Find where the given text appears and provide that cell's center as [x, y] coordinate. 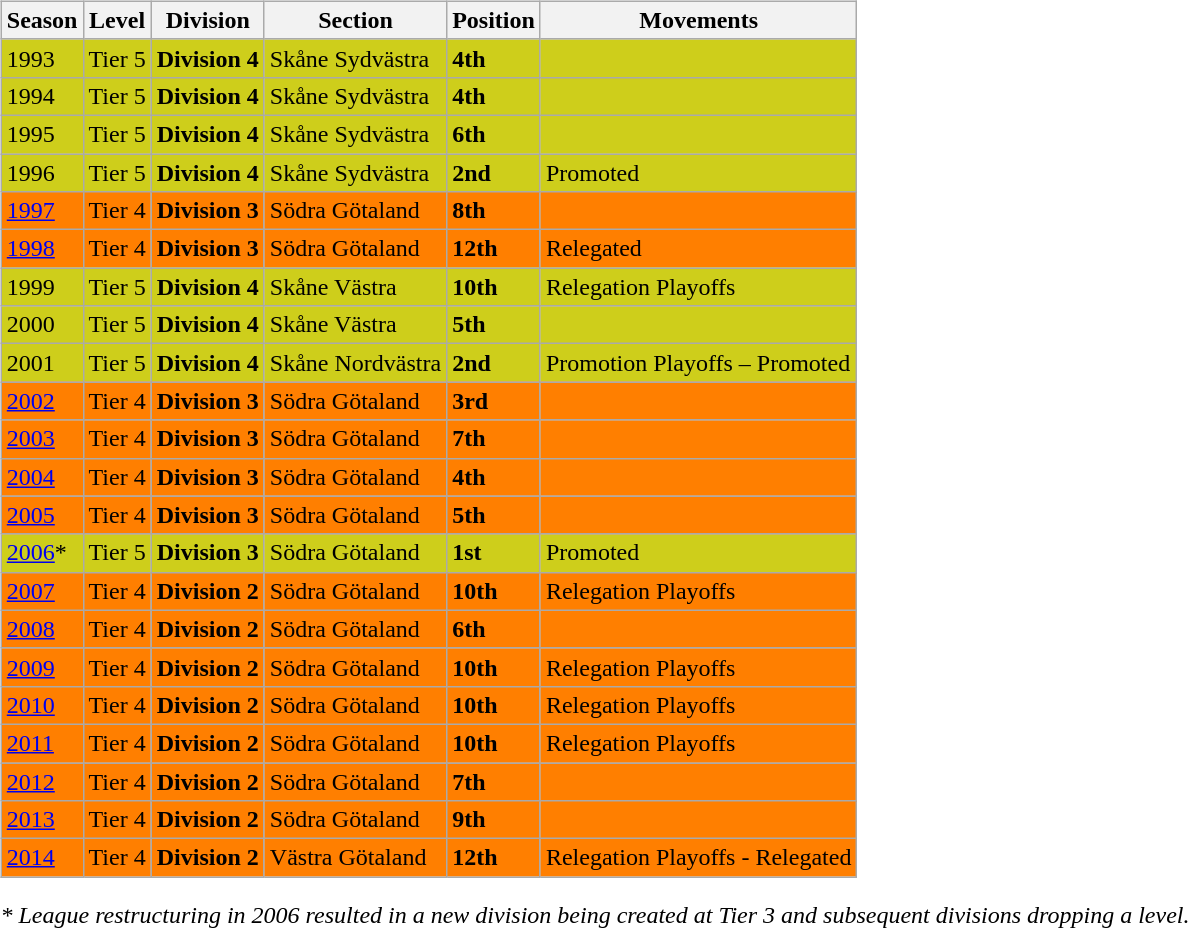
2005 [42, 515]
Section [355, 20]
1999 [42, 287]
Division [208, 20]
Position [494, 20]
2001 [42, 363]
1996 [42, 173]
Västra Götaland [355, 858]
2013 [42, 820]
2014 [42, 858]
1995 [42, 134]
Level [117, 20]
Season [42, 20]
2004 [42, 477]
9th [494, 820]
1st [494, 553]
2009 [42, 667]
2012 [42, 781]
Movements [698, 20]
2011 [42, 743]
2010 [42, 705]
2003 [42, 439]
1998 [42, 249]
1994 [42, 96]
Promotion Playoffs – Promoted [698, 363]
Relegation Playoffs - Relegated [698, 858]
2007 [42, 591]
Relegated [698, 249]
1993 [42, 58]
2008 [42, 629]
8th [494, 211]
3rd [494, 401]
2002 [42, 401]
2006* [42, 553]
2000 [42, 325]
1997 [42, 211]
Skåne Nordvästra [355, 363]
